Capture the cell that displays the provided text and extract its [X, Y] central coordinate. 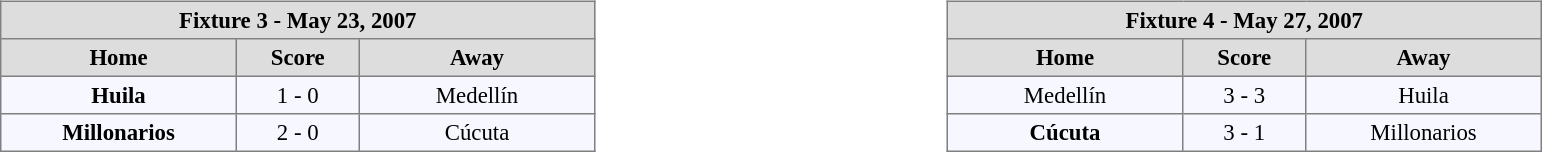
3 - 3 [1244, 95]
3 - 1 [1244, 133]
2 - 0 [298, 133]
1 - 0 [298, 95]
Fixture 4 - May 27, 2007 [1244, 20]
Fixture 3 - May 23, 2007 [298, 20]
